Locate the cell with the specified text and output its [X, Y] center coordinate. 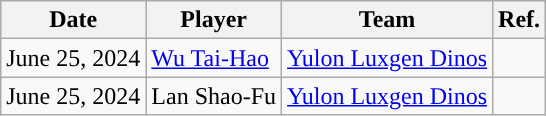
Team [388, 20]
Lan Shao-Fu [214, 96]
Date [74, 20]
Ref. [520, 20]
Player [214, 20]
Wu Tai-Hao [214, 58]
